From the cell containing the given text, extract its center point as [X, Y] coordinate. 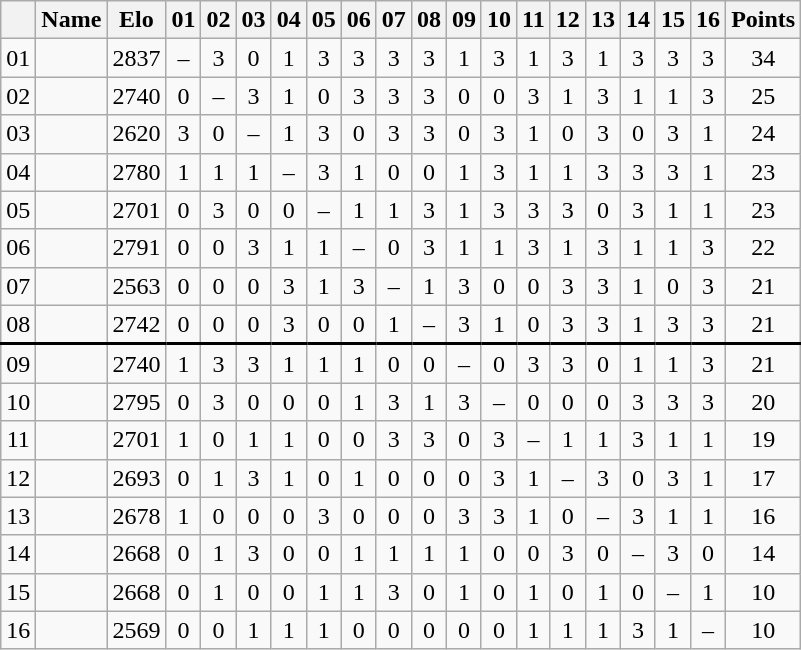
2791 [136, 248]
19 [764, 440]
2563 [136, 286]
Points [764, 20]
17 [764, 478]
25 [764, 96]
2569 [136, 630]
2780 [136, 172]
34 [764, 58]
2620 [136, 134]
2693 [136, 478]
2742 [136, 324]
20 [764, 402]
22 [764, 248]
2795 [136, 402]
2678 [136, 516]
2837 [136, 58]
Name [72, 20]
Elo [136, 20]
24 [764, 134]
